Detect which cell encompasses the target text, then output its (X, Y) center coordinate. 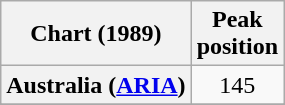
Peakposition (237, 34)
Chart (1989) (96, 34)
145 (237, 85)
Australia (ARIA) (96, 85)
